Identify which cell holds the provided text, then report its [X, Y] central coordinate. 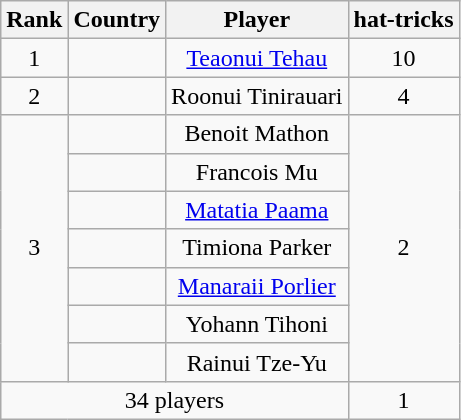
Rainui Tze-Yu [257, 362]
3 [34, 248]
Player [257, 20]
Yohann Tihoni [257, 324]
Roonui Tinirauari [257, 96]
Benoit Mathon [257, 134]
Teaonui Tehau [257, 58]
Matatia Paama [257, 210]
Francois Mu [257, 172]
Rank [34, 20]
4 [404, 96]
Manaraii Porlier [257, 286]
Country [117, 20]
Timiona Parker [257, 248]
10 [404, 58]
hat-tricks [404, 20]
34 players [174, 400]
